Return (x, y) of the center of cell containing provided text 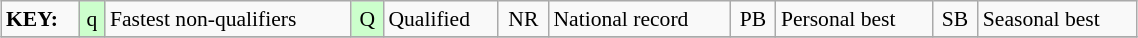
PB (753, 19)
q (92, 19)
Seasonal best (1058, 19)
National record (639, 19)
Q (367, 19)
NR (523, 19)
Personal best (854, 19)
SB (955, 19)
KEY: (40, 19)
Fastest non-qualifiers (228, 19)
Qualified (440, 19)
